From the cell containing the given text, extract its center point as (x, y) coordinate. 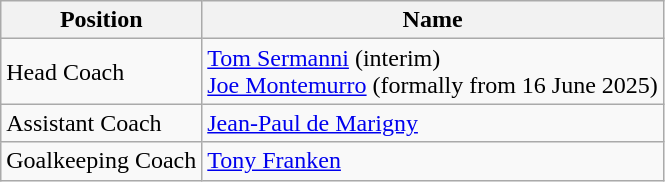
Tom Sermanni (interim) Joe Montemurro (formally from 16 June 2025) (433, 72)
Assistant Coach (102, 123)
Head Coach (102, 72)
Jean-Paul de Marigny (433, 123)
Tony Franken (433, 161)
Name (433, 20)
Goalkeeping Coach (102, 161)
Position (102, 20)
